Identify which cell holds the provided text, then report its [X, Y] central coordinate. 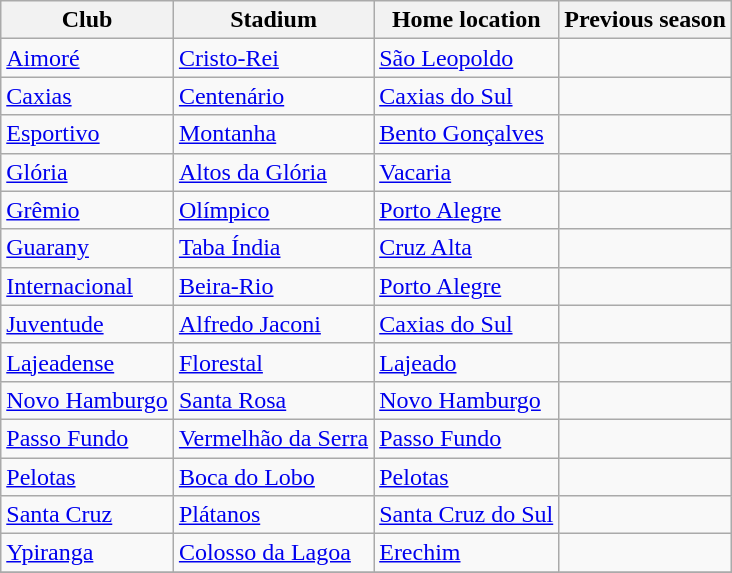
Santa Cruz do Sul [466, 515]
Alfredo Jaconi [273, 324]
Cristo-Rei [273, 58]
Cruz Alta [466, 248]
Santa Cruz [88, 515]
Club [88, 20]
Glória [88, 172]
Vacaria [466, 172]
Stadium [273, 20]
Lajeadense [88, 362]
Altos da Glória [273, 172]
Beira-Rio [273, 286]
Aimoré [88, 58]
Guarany [88, 248]
Colosso da Lagoa [273, 553]
Caxias [88, 96]
Esportivo [88, 134]
Boca do Lobo [273, 477]
Juventude [88, 324]
Santa Rosa [273, 400]
Home location [466, 20]
Taba Índia [273, 248]
Grêmio [88, 210]
Olímpico [273, 210]
Montanha [273, 134]
São Leopoldo [466, 58]
Previous season [646, 20]
Bento Gonçalves [466, 134]
Centenário [273, 96]
Plátanos [273, 515]
Ypiranga [88, 553]
Florestal [273, 362]
Lajeado [466, 362]
Vermelhão da Serra [273, 438]
Internacional [88, 286]
Erechim [466, 553]
